Detect which cell encompasses the target text, then output its [x, y] center coordinate. 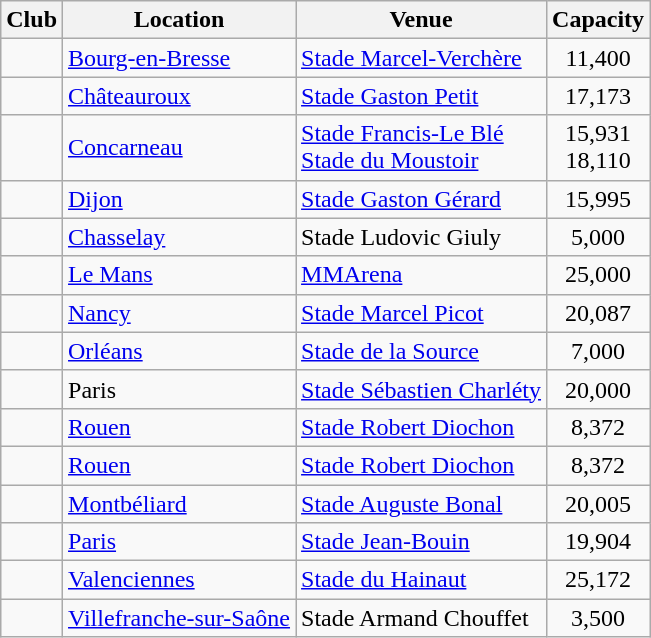
Dijon [180, 199]
Montbéliard [180, 503]
Bourg-en-Bresse [180, 58]
20,087 [598, 313]
Stade Sébastien Charléty [422, 389]
Stade de la Source [422, 351]
19,904 [598, 542]
Nancy [180, 313]
25,000 [598, 275]
7,000 [598, 351]
20,000 [598, 389]
Villefranche-sur-Saône [180, 618]
Club [32, 20]
Stade Auguste Bonal [422, 503]
Stade Armand Chouffet [422, 618]
Stade Gaston Gérard [422, 199]
15,93118,110 [598, 148]
Stade Gaston Petit [422, 96]
Capacity [598, 20]
Orléans [180, 351]
Stade Ludovic Giuly [422, 237]
Venue [422, 20]
Le Mans [180, 275]
17,173 [598, 96]
3,500 [598, 618]
Concarneau [180, 148]
Location [180, 20]
Chasselay [180, 237]
Stade Marcel Picot [422, 313]
Stade du Hainaut [422, 580]
Stade Marcel-Verchère [422, 58]
20,005 [598, 503]
MMArena [422, 275]
Châteauroux [180, 96]
Stade Francis-Le BléStade du Moustoir [422, 148]
Valenciennes [180, 580]
Stade Jean-Bouin [422, 542]
15,995 [598, 199]
11,400 [598, 58]
5,000 [598, 237]
25,172 [598, 580]
